Detect which cell encompasses the target text, then output its [x, y] center coordinate. 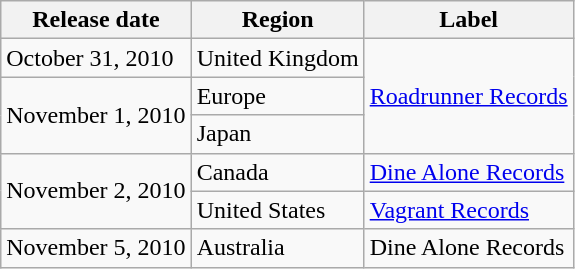
Vagrant Records [468, 210]
Japan [278, 134]
November 2, 2010 [96, 191]
Europe [278, 96]
October 31, 2010 [96, 58]
November 5, 2010 [96, 248]
Canada [278, 172]
Region [278, 20]
United States [278, 210]
Australia [278, 248]
United Kingdom [278, 58]
November 1, 2010 [96, 115]
Release date [96, 20]
Roadrunner Records [468, 96]
Label [468, 20]
